For the text-containing cell, return its midpoint in [x, y] coordinate format. 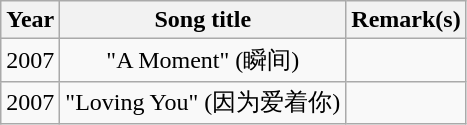
"A Moment" (瞬间) [203, 60]
"Loving You" (因为爱着你) [203, 102]
Remark(s) [406, 20]
Song title [203, 20]
Year [30, 20]
